Provide the (x, y) coordinate of the cell's center where the given text is located.  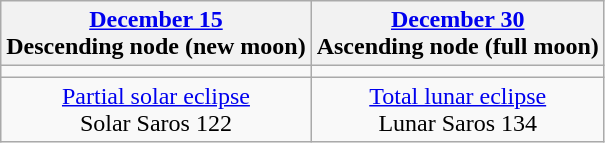
December 15Descending node (new moon) (156, 34)
December 30Ascending node (full moon) (458, 34)
Total lunar eclipseLunar Saros 134 (458, 110)
Partial solar eclipseSolar Saros 122 (156, 110)
